Locate the cell with the specified text and output its (X, Y) center coordinate. 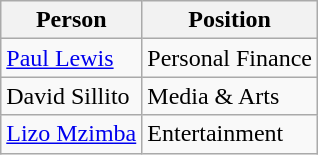
Personal Finance (230, 58)
Entertainment (230, 134)
Person (72, 20)
Position (230, 20)
Lizo Mzimba (72, 134)
Paul Lewis (72, 58)
Media & Arts (230, 96)
David Sillito (72, 96)
